Provide the [X, Y] coordinate of the cell's center where the given text is located.  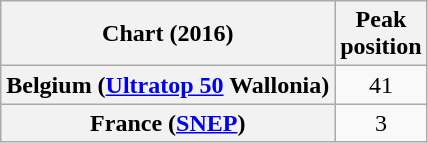
Peakposition [381, 34]
Chart (2016) [168, 34]
3 [381, 123]
France (SNEP) [168, 123]
41 [381, 85]
Belgium (Ultratop 50 Wallonia) [168, 85]
